For the text-containing cell, return its midpoint in [X, Y] coordinate format. 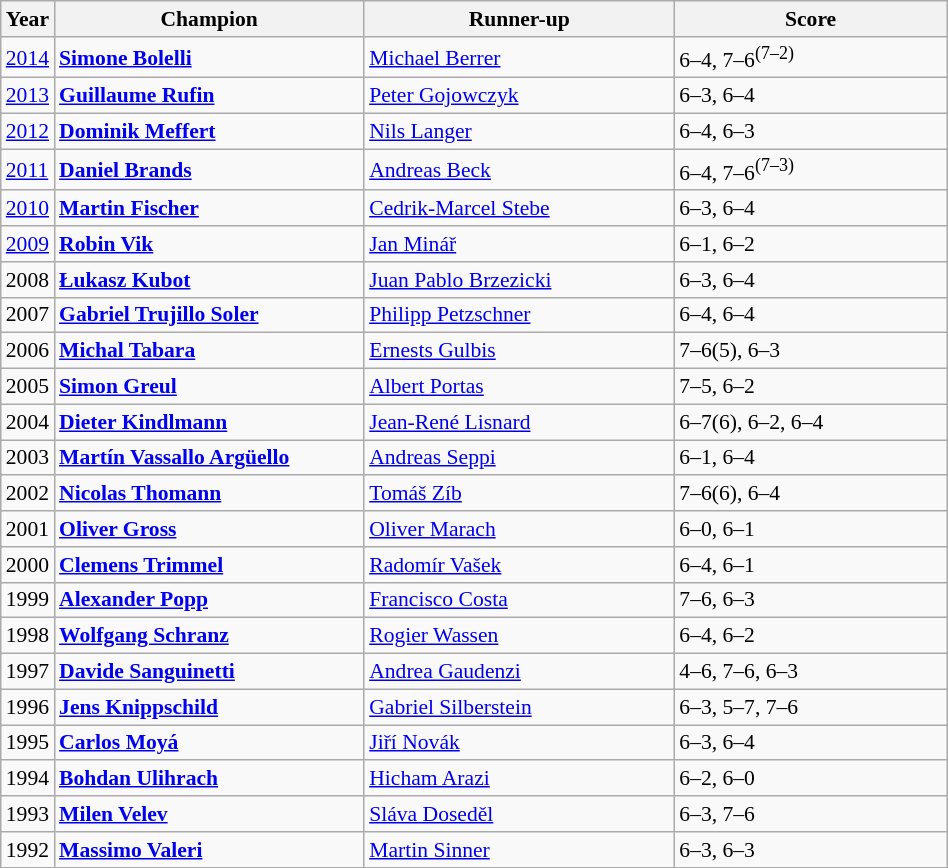
Albert Portas [519, 387]
1996 [28, 707]
7–6(5), 6–3 [810, 351]
2010 [28, 209]
6–4, 7–6(7–3) [810, 170]
Carlos Moyá [209, 743]
Oliver Marach [519, 529]
7–6(6), 6–4 [810, 494]
6–1, 6–2 [810, 244]
2014 [28, 58]
Philipp Petzschner [519, 316]
Ernests Gulbis [519, 351]
Jiří Novák [519, 743]
Daniel Brands [209, 170]
2011 [28, 170]
2001 [28, 529]
Łukasz Kubot [209, 280]
2006 [28, 351]
Robin Vik [209, 244]
Score [810, 19]
Andreas Seppi [519, 458]
1993 [28, 814]
Massimo Valeri [209, 850]
Milen Velev [209, 814]
2009 [28, 244]
6–3, 7–6 [810, 814]
1997 [28, 672]
Rogier Wassen [519, 636]
Runner-up [519, 19]
6–4, 7–6(7–2) [810, 58]
2007 [28, 316]
6–3, 6–3 [810, 850]
6–2, 6–0 [810, 779]
Martín Vassallo Argüello [209, 458]
1995 [28, 743]
Gabriel Trujillo Soler [209, 316]
2005 [28, 387]
6–0, 6–1 [810, 529]
1992 [28, 850]
Andrea Gaudenzi [519, 672]
1998 [28, 636]
Michael Berrer [519, 58]
Jean-René Lisnard [519, 422]
6–7(6), 6–2, 6–4 [810, 422]
2012 [28, 132]
Radomír Vašek [519, 565]
2013 [28, 96]
Bohdan Ulihrach [209, 779]
2000 [28, 565]
6–4, 6–3 [810, 132]
Francisco Costa [519, 601]
Juan Pablo Brzezicki [519, 280]
Year [28, 19]
Jens Knippschild [209, 707]
Dominik Meffert [209, 132]
Nicolas Thomann [209, 494]
2008 [28, 280]
Andreas Beck [519, 170]
2003 [28, 458]
Martin Sinner [519, 850]
7–6, 6–3 [810, 601]
Jan Minář [519, 244]
6–3, 5–7, 7–6 [810, 707]
Cedrik-Marcel Stebe [519, 209]
2002 [28, 494]
7–5, 6–2 [810, 387]
Tomáš Zíb [519, 494]
6–4, 6–2 [810, 636]
1994 [28, 779]
Oliver Gross [209, 529]
Dieter Kindlmann [209, 422]
4–6, 7–6, 6–3 [810, 672]
Simon Greul [209, 387]
Alexander Popp [209, 601]
Wolfgang Schranz [209, 636]
Nils Langer [519, 132]
Martin Fischer [209, 209]
Sláva Doseděl [519, 814]
Hicham Arazi [519, 779]
Clemens Trimmel [209, 565]
Champion [209, 19]
1999 [28, 601]
6–4, 6–1 [810, 565]
Guillaume Rufin [209, 96]
Michal Tabara [209, 351]
Simone Bolelli [209, 58]
6–1, 6–4 [810, 458]
Gabriel Silberstein [519, 707]
Peter Gojowczyk [519, 96]
2004 [28, 422]
6–4, 6–4 [810, 316]
Davide Sanguinetti [209, 672]
